Output the (X, Y) coordinate of the center of the cell containing the given text.  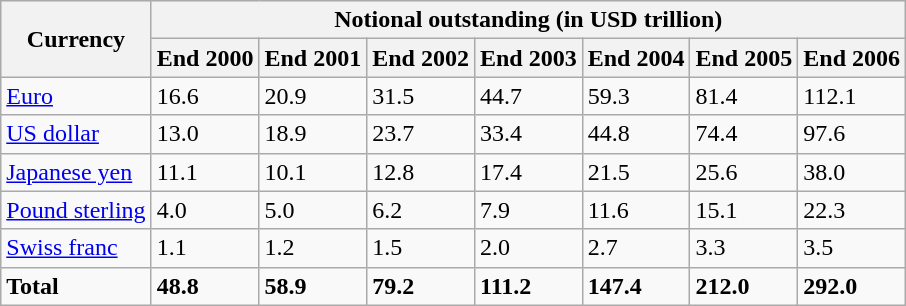
2.0 (528, 248)
31.5 (421, 96)
13.0 (205, 134)
4.0 (205, 210)
2.7 (636, 248)
147.4 (636, 286)
Pound sterling (76, 210)
Notional outstanding (in USD trillion) (528, 20)
1.1 (205, 248)
21.5 (636, 172)
3.5 (852, 248)
292.0 (852, 286)
11.1 (205, 172)
Euro (76, 96)
38.0 (852, 172)
6.2 (421, 210)
212.0 (744, 286)
1.5 (421, 248)
16.6 (205, 96)
33.4 (528, 134)
10.1 (313, 172)
End 2005 (744, 58)
20.9 (313, 96)
12.8 (421, 172)
44.8 (636, 134)
79.2 (421, 286)
Currency (76, 39)
81.4 (744, 96)
3.3 (744, 248)
58.9 (313, 286)
17.4 (528, 172)
112.1 (852, 96)
11.6 (636, 210)
48.8 (205, 286)
15.1 (744, 210)
18.9 (313, 134)
59.3 (636, 96)
23.7 (421, 134)
7.9 (528, 210)
74.4 (744, 134)
Total (76, 286)
End 2003 (528, 58)
End 2006 (852, 58)
97.6 (852, 134)
US dollar (76, 134)
End 2002 (421, 58)
44.7 (528, 96)
25.6 (744, 172)
End 2000 (205, 58)
22.3 (852, 210)
1.2 (313, 248)
End 2004 (636, 58)
Japanese yen (76, 172)
Swiss franc (76, 248)
111.2 (528, 286)
5.0 (313, 210)
End 2001 (313, 58)
